Identify which cell holds the provided text, then report its [x, y] central coordinate. 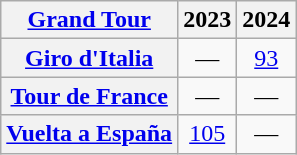
Grand Tour [90, 20]
93 [266, 58]
Tour de France [90, 96]
2024 [266, 20]
Giro d'Italia [90, 58]
Vuelta a España [90, 134]
105 [208, 134]
2023 [208, 20]
